For the text-containing cell, return its midpoint in [X, Y] coordinate format. 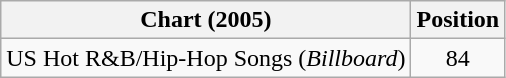
Position [458, 20]
Chart (2005) [206, 20]
84 [458, 58]
US Hot R&B/Hip-Hop Songs (Billboard) [206, 58]
